Return the (X, Y) coordinate for the center point of the cell that contains the specified text.  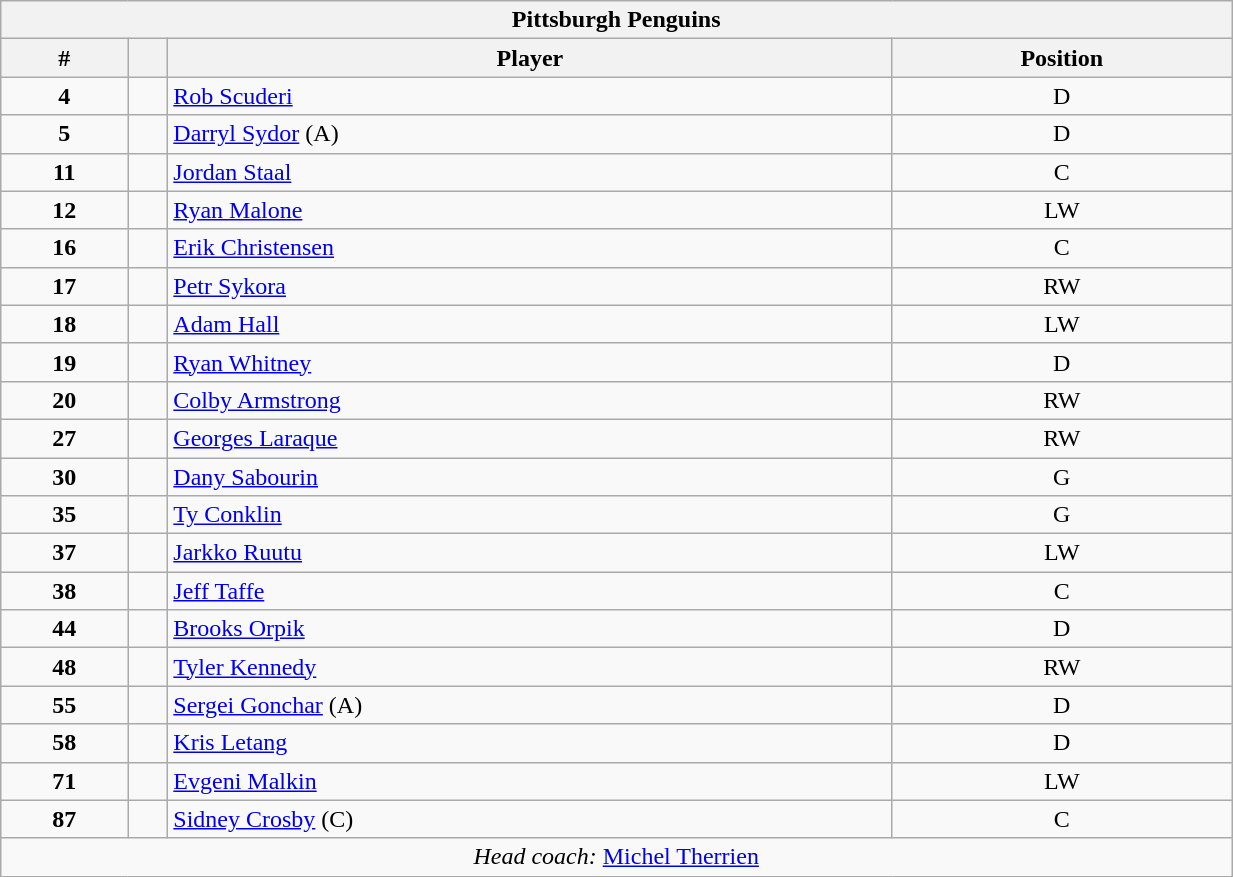
Brooks Orpik (530, 629)
Georges Laraque (530, 438)
Tyler Kennedy (530, 667)
Kris Letang (530, 743)
11 (64, 172)
48 (64, 667)
Position (1062, 58)
12 (64, 210)
4 (64, 96)
# (64, 58)
38 (64, 591)
Erik Christensen (530, 248)
Jordan Staal (530, 172)
Jarkko Ruutu (530, 553)
Sergei Gonchar (A) (530, 705)
44 (64, 629)
87 (64, 819)
Player (530, 58)
Pittsburgh Penguins (616, 20)
Ty Conklin (530, 515)
5 (64, 134)
27 (64, 438)
Ryan Whitney (530, 362)
18 (64, 324)
Colby Armstrong (530, 400)
Ryan Malone (530, 210)
19 (64, 362)
Head coach: Michel Therrien (616, 857)
37 (64, 553)
Rob Scuderi (530, 96)
58 (64, 743)
20 (64, 400)
30 (64, 477)
71 (64, 781)
35 (64, 515)
Jeff Taffe (530, 591)
17 (64, 286)
Petr Sykora (530, 286)
55 (64, 705)
Darryl Sydor (A) (530, 134)
16 (64, 248)
Evgeni Malkin (530, 781)
Dany Sabourin (530, 477)
Adam Hall (530, 324)
Sidney Crosby (C) (530, 819)
